Locate the cell with the specified text and output its [x, y] center coordinate. 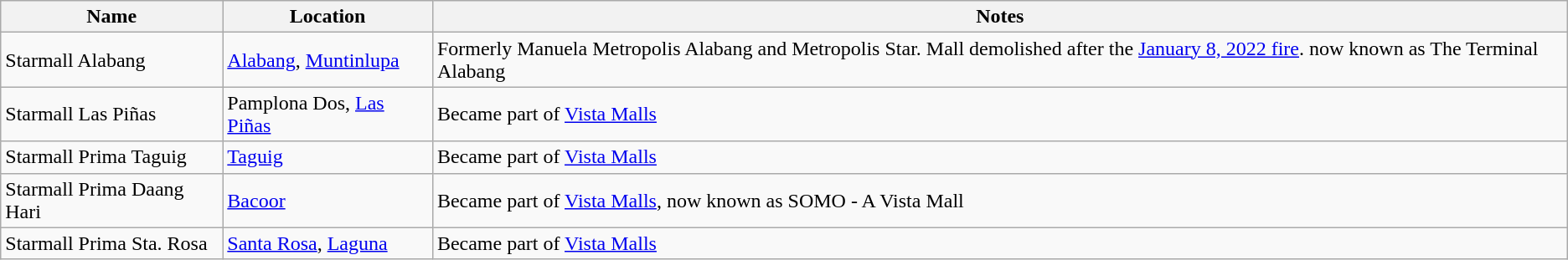
Alabang, Muntinlupa [328, 60]
Pamplona Dos, Las Piñas [328, 114]
Starmall Prima Daang Hari [112, 201]
Taguig [328, 157]
Formerly Manuela Metropolis Alabang and Metropolis Star. Mall demolished after the January 8, 2022 fire. now known as The Terminal Alabang [1000, 60]
Starmall Alabang [112, 60]
Became part of Vista Malls, now known as SOMO - A Vista Mall [1000, 201]
Starmall Las Piñas [112, 114]
Location [328, 17]
Starmall Prima Taguig [112, 157]
Name [112, 17]
Santa Rosa, Laguna [328, 243]
Bacoor [328, 201]
Notes [1000, 17]
Starmall Prima Sta. Rosa [112, 243]
